Determine the [X, Y] coordinate at the center of the cell enclosing the given text.  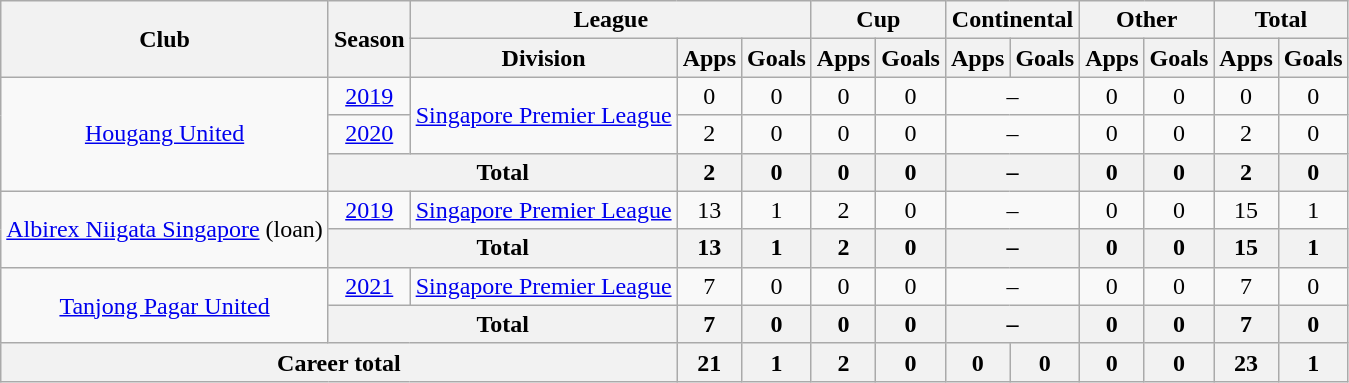
2020 [369, 134]
Hougang United [165, 134]
23 [1246, 362]
Continental [1012, 20]
2021 [369, 286]
Career total [339, 362]
Tanjong Pagar United [165, 305]
21 [709, 362]
Cup [878, 20]
Club [165, 39]
Albirex Niigata Singapore (loan) [165, 229]
Division [544, 58]
Season [369, 39]
Other [1147, 20]
League [610, 20]
